Find where the given text appears and provide that cell's center as [x, y] coordinate. 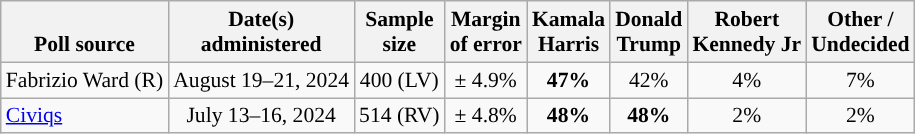
Marginof error [486, 32]
± 4.9% [486, 80]
Fabrizio Ward (R) [84, 80]
Poll source [84, 32]
DonaldTrump [648, 32]
Civiqs [84, 116]
RobertKennedy Jr [746, 32]
514 (RV) [400, 116]
42% [648, 80]
47% [568, 80]
Date(s)administered [261, 32]
Samplesize [400, 32]
July 13–16, 2024 [261, 116]
August 19–21, 2024 [261, 80]
Other /Undecided [860, 32]
KamalaHarris [568, 32]
7% [860, 80]
± 4.8% [486, 116]
4% [746, 80]
400 (LV) [400, 80]
